Output the [x, y] coordinate of the center of the cell containing the given text.  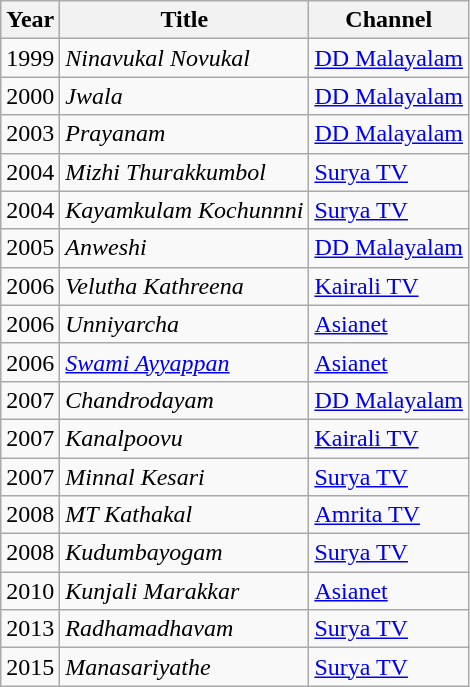
Anweshi [184, 248]
Kanalpoovu [184, 438]
Unniyarcha [184, 324]
Mizhi Thurakkumbol [184, 172]
Radhamadhavam [184, 629]
Velutha Kathreena [184, 286]
2005 [30, 248]
2013 [30, 629]
Chandrodayam [184, 400]
Jwala [184, 96]
2015 [30, 667]
Swami Ayyappan [184, 362]
Prayanam [184, 134]
Minnal Kesari [184, 477]
Channel [389, 20]
Ninavukal Novukal [184, 58]
1999 [30, 58]
Kayamkulam Kochunnni [184, 210]
2010 [30, 591]
MT Kathakal [184, 515]
Kunjali Marakkar [184, 591]
2000 [30, 96]
Year [30, 20]
Title [184, 20]
Kudumbayogam [184, 553]
Amrita TV [389, 515]
2003 [30, 134]
Manasariyathe [184, 667]
